Return [x, y] of the center of cell containing provided text 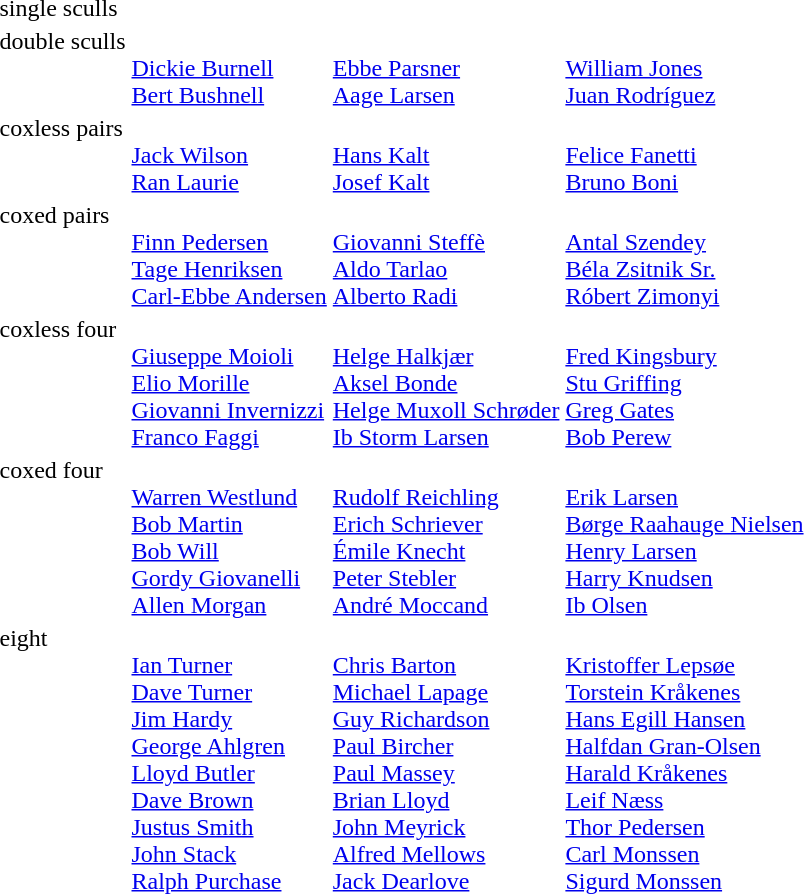
Finn PedersenTage HenriksenCarl-Ebbe Andersen [229, 256]
Giuseppe MoioliElio MorilleGiovanni InvernizziFranco Faggi [229, 383]
Dickie BurnellBert Bushnell [229, 68]
Helge HalkjærAksel BondeHelge Muxoll SchrøderIb Storm Larsen [446, 383]
Giovanni SteffèAldo TarlaoAlberto Radi [446, 256]
Jack WilsonRan Laurie [229, 155]
Warren WestlundBob MartinBob WillGordy GiovanelliAllen Morgan [229, 538]
Ebbe ParsnerAage Larsen [446, 68]
Rudolf ReichlingErich SchrieverÉmile KnechtPeter SteblerAndré Moccand [446, 538]
Hans KaltJosef Kalt [446, 155]
